Determine the (X, Y) coordinate at the center of the cell enclosing the given text.  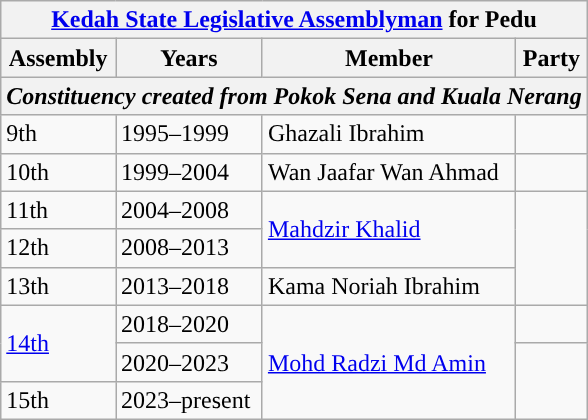
2013–2018 (190, 286)
Constituency created from Pokok Sena and Kuala Nerang (294, 96)
1999–2004 (190, 172)
Kedah State Legislative Assemblyman for Pedu (294, 20)
2020–2023 (190, 362)
Kama Noriah Ibrahim (388, 286)
13th (58, 286)
Wan Jaafar Wan Ahmad (388, 172)
10th (58, 172)
1995–1999 (190, 134)
14th (58, 343)
15th (58, 400)
Member (388, 58)
Assembly (58, 58)
2008–2013 (190, 248)
11th (58, 210)
9th (58, 134)
Party (552, 58)
Mahdzir Khalid (388, 229)
12th (58, 248)
Mohd Radzi Md Amin (388, 362)
2004–2008 (190, 210)
2023–present (190, 400)
Ghazali Ibrahim (388, 134)
Years (190, 58)
2018–2020 (190, 324)
